From the cell containing the given text, extract its center point as (x, y) coordinate. 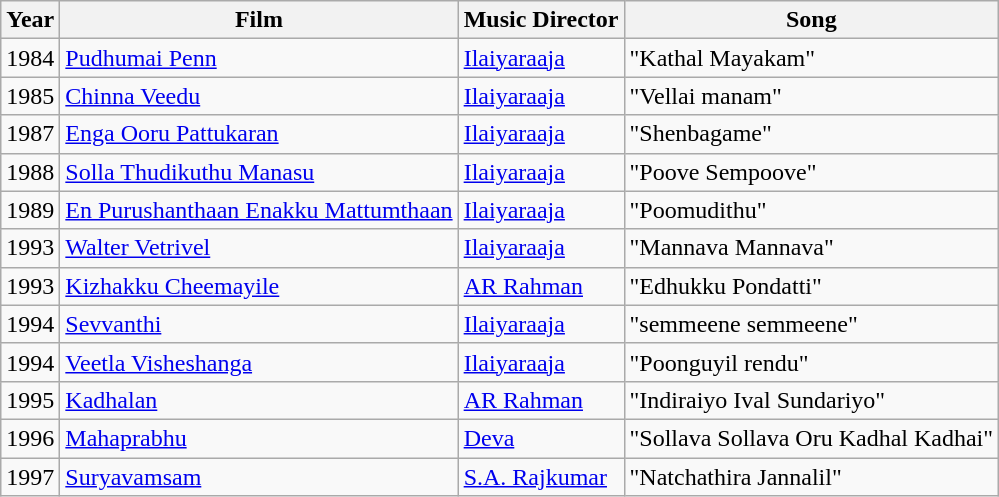
"semmeene semmeene" (812, 324)
Walter Vetrivel (259, 248)
Film (259, 20)
Veetla Visheshanga (259, 362)
1997 (30, 477)
1985 (30, 96)
Suryavamsam (259, 477)
Pudhumai Penn (259, 58)
Solla Thudikuthu Manasu (259, 172)
S.A. Rajkumar (541, 477)
1996 (30, 438)
1987 (30, 134)
"Indiraiyo Ival Sundariyo" (812, 400)
"Shenbagame" (812, 134)
Kadhalan (259, 400)
Song (812, 20)
Mahaprabhu (259, 438)
"Kathal Mayakam" (812, 58)
"Mannava Mannava" (812, 248)
Year (30, 20)
Deva (541, 438)
"Sollava Sollava Oru Kadhal Kadhai" (812, 438)
Chinna Veedu (259, 96)
1989 (30, 210)
Music Director (541, 20)
En Purushanthaan Enakku Mattumthaan (259, 210)
Sevvanthi (259, 324)
"Poomudithu" (812, 210)
Enga Ooru Pattukaran (259, 134)
1995 (30, 400)
"Vellai manam" (812, 96)
"Poove Sempoove" (812, 172)
"Edhukku Pondatti" (812, 286)
1984 (30, 58)
1988 (30, 172)
Kizhakku Cheemayile (259, 286)
"Natchathira Jannalil" (812, 477)
"Poonguyil rendu" (812, 362)
